Determine the [x, y] coordinate at the center of the cell enclosing the given text.  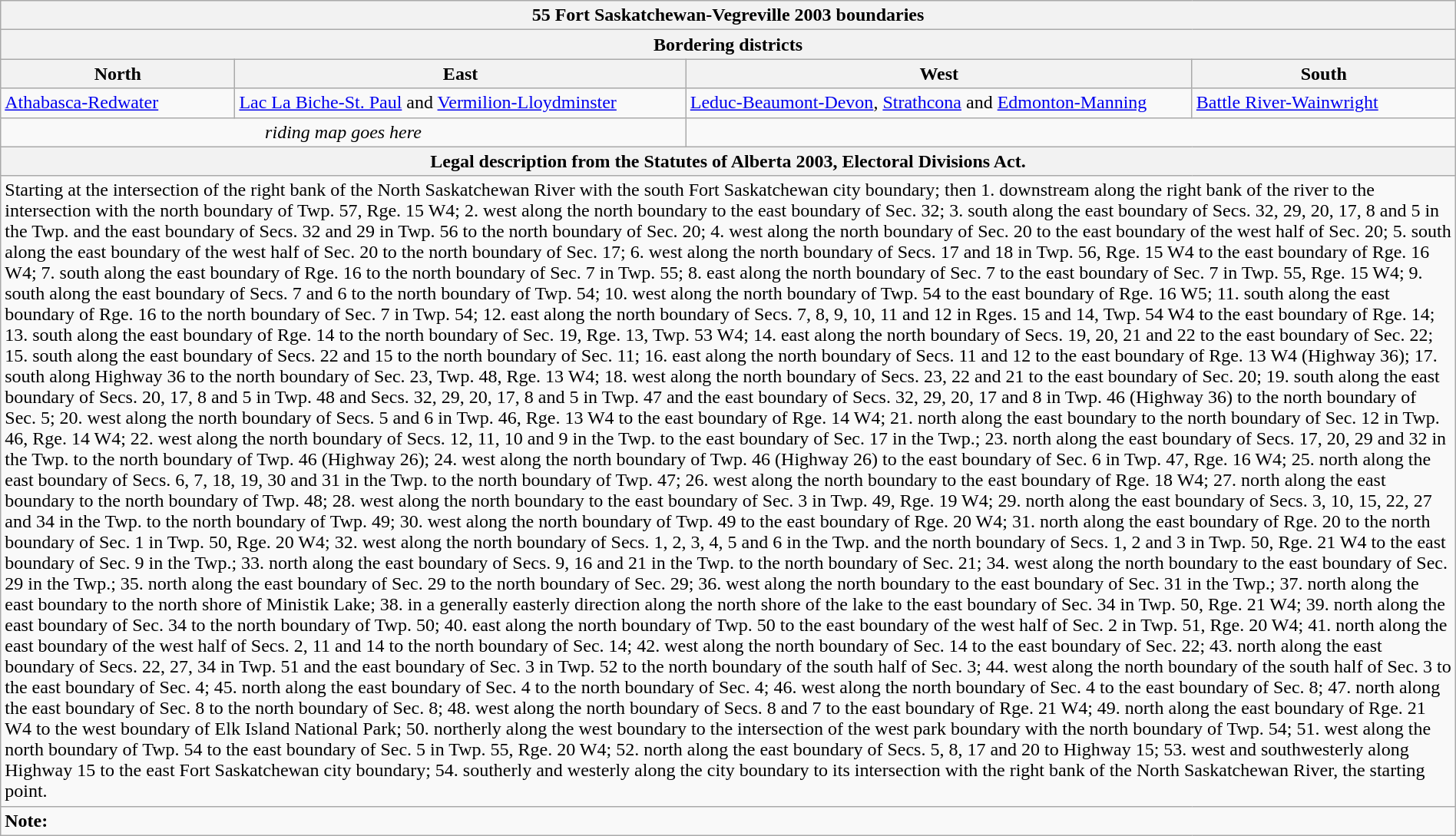
Lac La Biche-St. Paul and Vermilion-Lloydminster [461, 103]
South [1324, 74]
Bordering districts [728, 45]
East [461, 74]
Battle River-Wainwright [1324, 103]
55 Fort Saskatchewan-Vegreville 2003 boundaries [728, 15]
Athabasca-Redwater [118, 103]
riding map goes here [343, 132]
Leduc-Beaumont-Devon, Strathcona and Edmonton-Manning [938, 103]
West [938, 74]
Note: [728, 821]
North [118, 74]
Legal description from the Statutes of Alberta 2003, Electoral Divisions Act. [728, 161]
